Locate the cell with the specified text and output its (x, y) center coordinate. 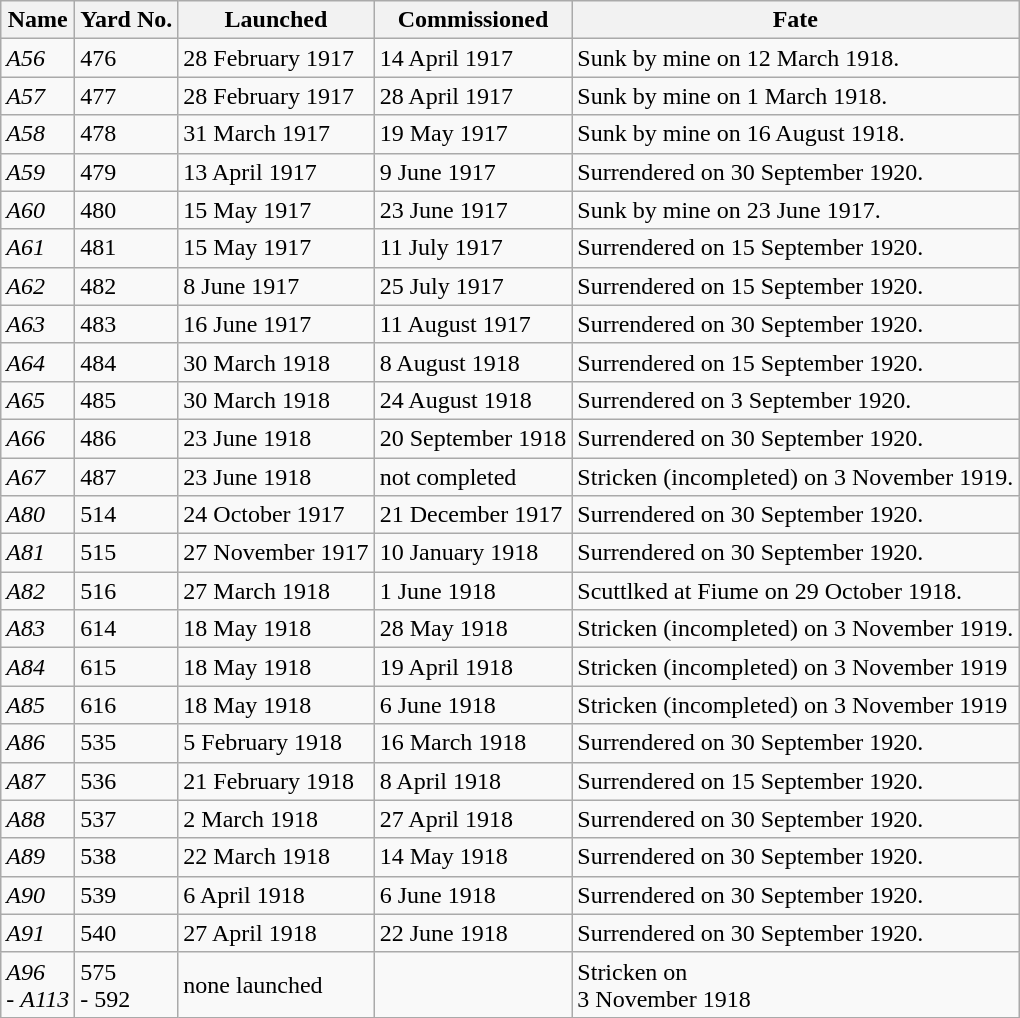
8 June 1917 (276, 286)
A81 (38, 553)
479 (126, 172)
539 (126, 895)
A62 (38, 286)
A57 (38, 96)
14 May 1918 (473, 857)
480 (126, 210)
Stricken on3 November 1918 (796, 984)
10 January 1918 (473, 553)
A60 (38, 210)
21 December 1917 (473, 515)
21 February 1918 (276, 781)
28 April 1917 (473, 96)
8 August 1918 (473, 362)
575- 592 (126, 984)
22 June 1918 (473, 933)
A88 (38, 819)
487 (126, 477)
A59 (38, 172)
A85 (38, 705)
A61 (38, 248)
485 (126, 400)
482 (126, 286)
478 (126, 134)
9 June 1917 (473, 172)
616 (126, 705)
25 July 1917 (473, 286)
486 (126, 438)
A89 (38, 857)
1 June 1918 (473, 591)
16 June 1917 (276, 324)
A80 (38, 515)
27 November 1917 (276, 553)
14 April 1917 (473, 58)
24 August 1918 (473, 400)
Name (38, 20)
481 (126, 248)
16 March 1918 (473, 743)
A65 (38, 400)
11 August 1917 (473, 324)
Commissioned (473, 20)
13 April 1917 (276, 172)
A66 (38, 438)
27 March 1918 (276, 591)
615 (126, 667)
Launched (276, 20)
537 (126, 819)
A86 (38, 743)
536 (126, 781)
2 March 1918 (276, 819)
A96- A113 (38, 984)
6 April 1918 (276, 895)
22 March 1918 (276, 857)
A56 (38, 58)
8 April 1918 (473, 781)
Sunk by mine on 23 June 1917. (796, 210)
31 March 1917 (276, 134)
A84 (38, 667)
A83 (38, 629)
23 June 1917 (473, 210)
483 (126, 324)
none launched (276, 984)
A64 (38, 362)
Fate (796, 20)
Sunk by mine on 12 March 1918. (796, 58)
Sunk by mine on 16 August 1918. (796, 134)
5 February 1918 (276, 743)
516 (126, 591)
A63 (38, 324)
11 July 1917 (473, 248)
476 (126, 58)
535 (126, 743)
538 (126, 857)
A82 (38, 591)
484 (126, 362)
A91 (38, 933)
28 May 1918 (473, 629)
A67 (38, 477)
A58 (38, 134)
A90 (38, 895)
Yard No. (126, 20)
A87 (38, 781)
19 May 1917 (473, 134)
24 October 1917 (276, 515)
Scuttlked at Fiume on 29 October 1918. (796, 591)
540 (126, 933)
not completed (473, 477)
Surrendered on 3 September 1920. (796, 400)
19 April 1918 (473, 667)
477 (126, 96)
Sunk by mine on 1 March 1918. (796, 96)
614 (126, 629)
20 September 1918 (473, 438)
514 (126, 515)
515 (126, 553)
